Return (X, Y) of the center of cell containing provided text 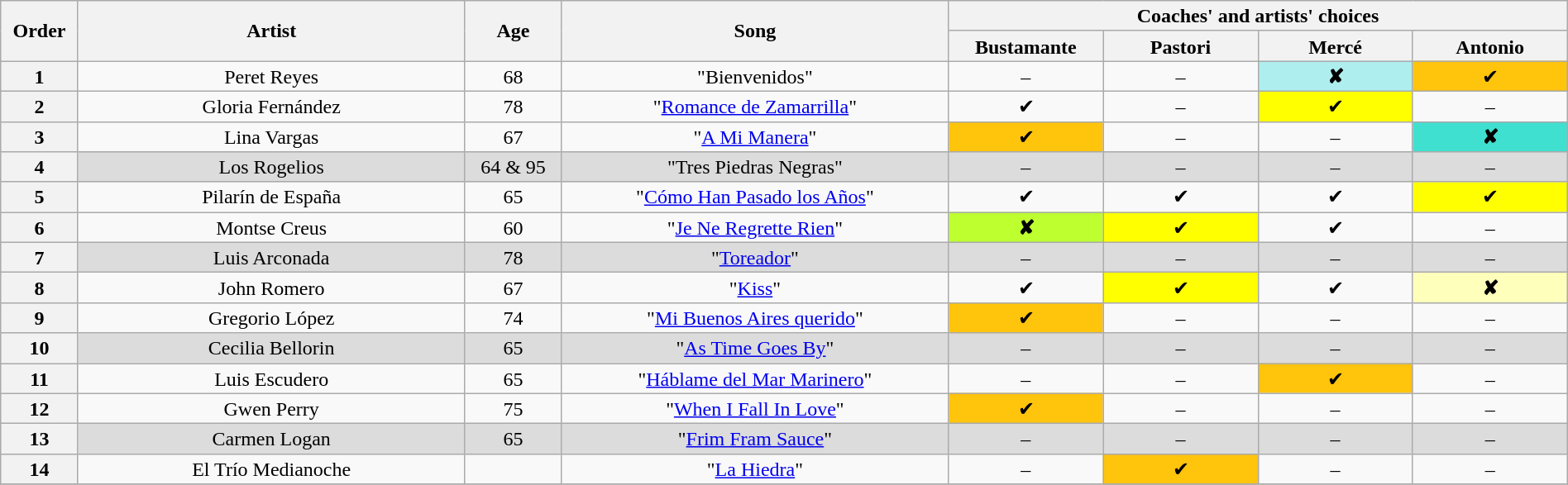
"Je Ne Regrette Rien" (755, 228)
"Toreador" (755, 258)
8 (40, 288)
1 (40, 76)
Cecilia Bellorin (271, 349)
12 (40, 408)
10 (40, 349)
Luis Escudero (271, 378)
Lina Vargas (271, 137)
Age (513, 31)
74 (513, 317)
Pilarín de España (271, 197)
Luis Arconada (271, 258)
9 (40, 317)
60 (513, 228)
Los Rogelios (271, 167)
4 (40, 167)
13 (40, 440)
68 (513, 76)
"Romance de Zamarrilla" (755, 106)
Coaches' and artists' choices (1258, 17)
Order (40, 31)
"Cómo Han Pasado los Años" (755, 197)
Artist (271, 31)
2 (40, 106)
7 (40, 258)
Gloria Fernández (271, 106)
Bustamante (1025, 46)
6 (40, 228)
5 (40, 197)
Peret Reyes (271, 76)
75 (513, 408)
"When I Fall In Love" (755, 408)
"Tres Piedras Negras" (755, 167)
"Kiss" (755, 288)
Montse Creus (271, 228)
Gregorio López (271, 317)
El Trío Medianoche (271, 469)
"Háblame del Mar Marinero" (755, 378)
"As Time Goes By" (755, 349)
"Mi Buenos Aires querido" (755, 317)
"La Hiedra" (755, 469)
3 (40, 137)
Antonio (1490, 46)
"Bienvenidos" (755, 76)
14 (40, 469)
Mercé (1335, 46)
Pastori (1181, 46)
"Frim Fram Sauce" (755, 440)
11 (40, 378)
Carmen Logan (271, 440)
John Romero (271, 288)
Gwen Perry (271, 408)
Song (755, 31)
64 & 95 (513, 167)
"A Mi Manera" (755, 137)
